Identify which cell holds the provided text, then report its [x, y] central coordinate. 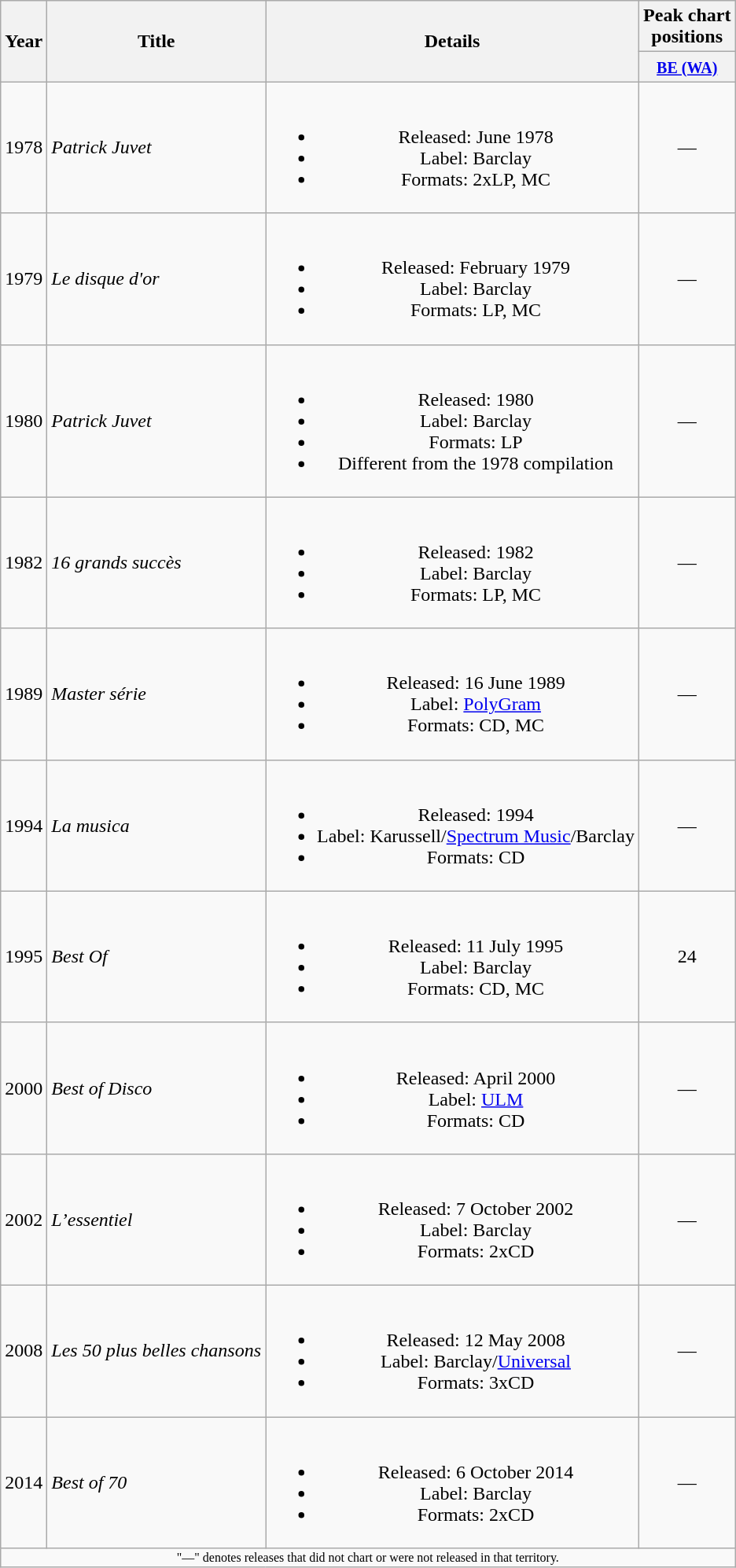
1982 [24, 563]
2000 [24, 1088]
Best of Disco [156, 1088]
Released: 1980Label: BarclayFormats: LPDifferent from the 1978 compilation [453, 421]
2002 [24, 1219]
Released: 11 July 1995Label: BarclayFormats: CD, MC [453, 956]
Released: 1994Label: Karussell/Spectrum Music/BarclayFormats: CD [453, 826]
La musica [156, 826]
Released: June 1978Label: BarclayFormats: 2xLP, MC [453, 148]
Best of 70 [156, 1483]
Released: February 1979Label: BarclayFormats: LP, MC [453, 278]
Released: 7 October 2002Label: BarclayFormats: 2xCD [453, 1219]
Released: April 2000Label: ULMFormats: CD [453, 1088]
1994 [24, 826]
1995 [24, 956]
Year [24, 41]
Best Of [156, 956]
Details [453, 41]
1980 [24, 421]
2008 [24, 1351]
BE (WA) [687, 67]
2014 [24, 1483]
Released: 1982Label: BarclayFormats: LP, MC [453, 563]
16 grands succès [156, 563]
Les 50 plus belles chansons [156, 1351]
Released: 6 October 2014Label: BarclayFormats: 2xCD [453, 1483]
Peak chartpositions [687, 27]
Master série [156, 694]
24 [687, 956]
1989 [24, 694]
Title [156, 41]
1979 [24, 278]
Released: 16 June 1989Label: PolyGramFormats: CD, MC [453, 694]
Released: 12 May 2008Label: Barclay/UniversalFormats: 3xCD [453, 1351]
"—" denotes releases that did not chart or were not released in that territory. [368, 1558]
L’essentiel [156, 1219]
1978 [24, 148]
Le disque d'or [156, 278]
